Locate the cell with the specified text and output its [X, Y] center coordinate. 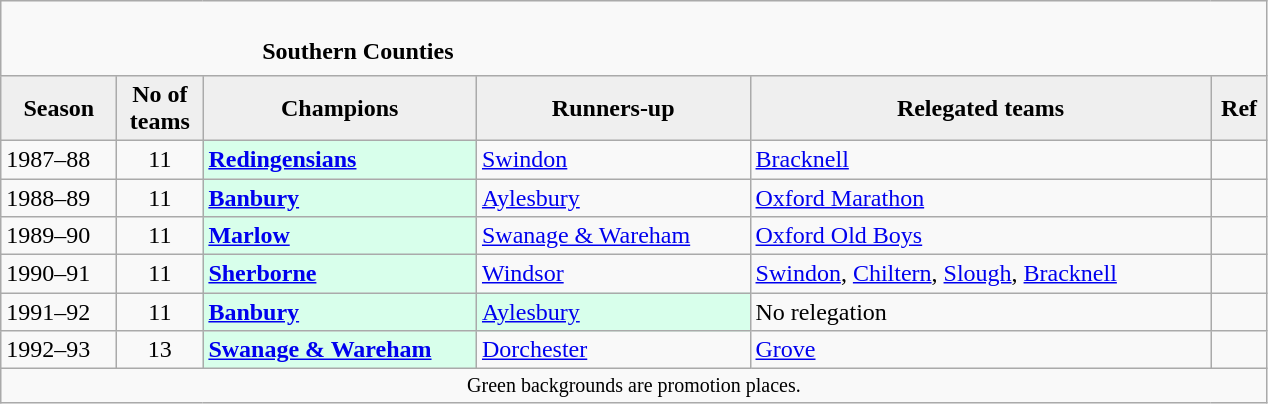
Swindon, Chiltern, Slough, Bracknell [980, 274]
Bracknell [980, 159]
1987–88 [59, 159]
Oxford Marathon [980, 197]
Grove [980, 350]
Champions [340, 108]
Redingensians [340, 159]
1989–90 [59, 236]
Green backgrounds are promotion places. [634, 386]
Dorchester [613, 350]
1992–93 [59, 350]
Ref [1239, 108]
1990–91 [59, 274]
No of teams [160, 108]
Windsor [613, 274]
13 [160, 350]
Oxford Old Boys [980, 236]
1988–89 [59, 197]
No relegation [980, 312]
Marlow [340, 236]
Season [59, 108]
Swindon [613, 159]
Runners-up [613, 108]
Sherborne [340, 274]
Relegated teams [980, 108]
1991–92 [59, 312]
